Return the (X, Y) coordinate for the center point of the cell that contains the specified text.  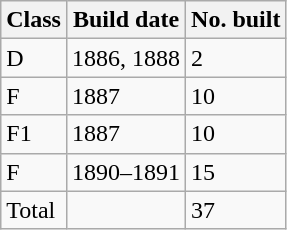
Build date (126, 20)
15 (236, 172)
Total (34, 210)
1890–1891 (126, 172)
37 (236, 210)
D (34, 58)
1886, 1888 (126, 58)
F1 (34, 134)
Class (34, 20)
No. built (236, 20)
2 (236, 58)
